Identify which cell holds the provided text, then report its (X, Y) central coordinate. 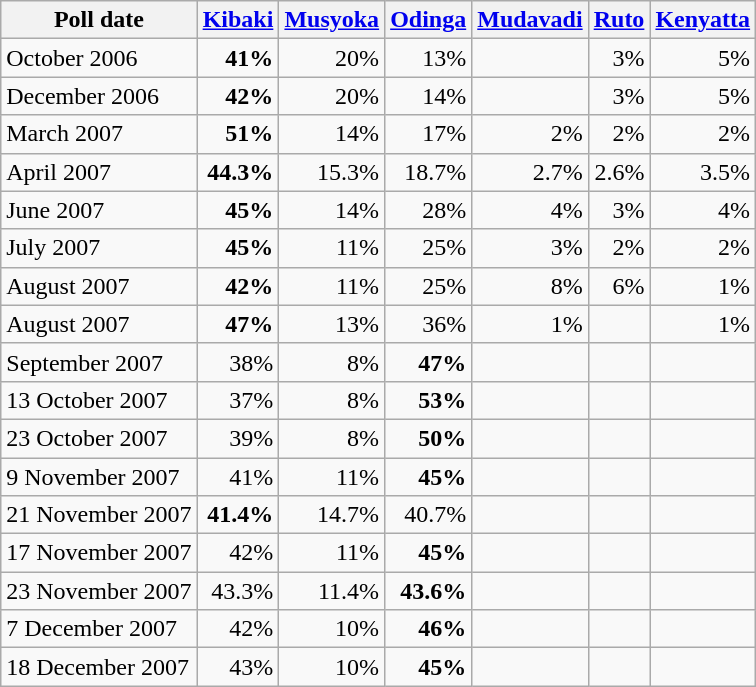
Kenyatta (703, 20)
41.4% (238, 515)
53% (428, 400)
December 2006 (99, 96)
9 November 2007 (99, 477)
40.7% (428, 515)
September 2007 (99, 362)
43.3% (238, 591)
44.3% (238, 172)
March 2007 (99, 134)
October 2006 (99, 58)
43.6% (428, 591)
Kibaki (238, 20)
18.7% (428, 172)
Odinga (428, 20)
Mudavadi (530, 20)
July 2007 (99, 248)
2.7% (530, 172)
17 November 2007 (99, 553)
50% (428, 438)
38% (238, 362)
46% (428, 629)
Ruto (619, 20)
Poll date (99, 20)
14.7% (332, 515)
15.3% (332, 172)
11.4% (332, 591)
6% (619, 286)
18 December 2007 (99, 667)
51% (238, 134)
23 October 2007 (99, 438)
28% (428, 210)
13 October 2007 (99, 400)
7 December 2007 (99, 629)
37% (238, 400)
Musyoka (332, 20)
June 2007 (99, 210)
17% (428, 134)
21 November 2007 (99, 515)
36% (428, 324)
3.5% (703, 172)
39% (238, 438)
43% (238, 667)
2.6% (619, 172)
23 November 2007 (99, 591)
April 2007 (99, 172)
